Locate the cell with the specified text and output its [x, y] center coordinate. 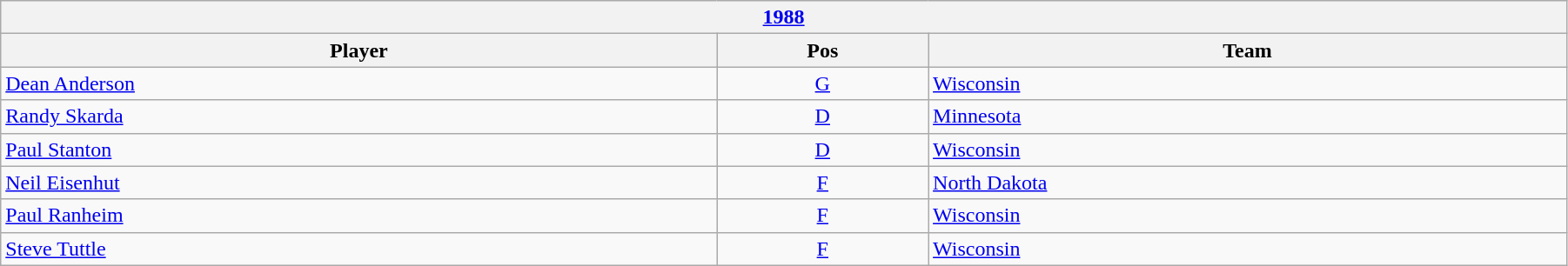
G [823, 83]
1988 [784, 17]
Player [358, 50]
Paul Ranheim [358, 216]
Minnesota [1248, 116]
Randy Skarda [358, 116]
Neil Eisenhut [358, 183]
Dean Anderson [358, 83]
Team [1248, 50]
Pos [823, 50]
North Dakota [1248, 183]
Steve Tuttle [358, 249]
Paul Stanton [358, 150]
